Return (X, Y) of the center of cell containing provided text 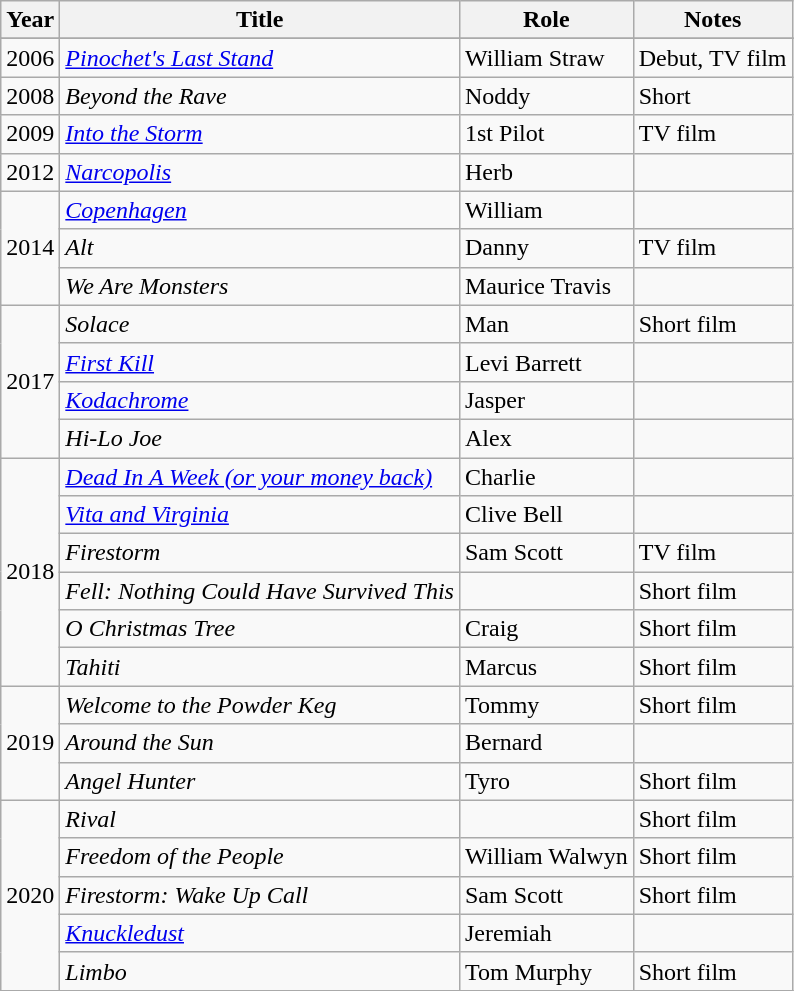
Narcopolis (260, 172)
2014 (30, 248)
Angel Hunter (260, 781)
William Walwyn (546, 857)
Charlie (546, 477)
Alt (260, 248)
Bernard (546, 743)
Welcome to the Powder Keg (260, 705)
Tom Murphy (546, 971)
Around the Sun (260, 743)
2020 (30, 895)
Noddy (546, 96)
William (546, 210)
Copenhagen (260, 210)
Year (30, 20)
Danny (546, 248)
Solace (260, 324)
Limbo (260, 971)
Tyro (546, 781)
Hi-Lo Joe (260, 438)
Firestorm (260, 553)
Pinochet's Last Stand (260, 58)
We Are Monsters (260, 286)
Notes (712, 20)
Dead In A Week (or your money back) (260, 477)
Jeremiah (546, 933)
Herb (546, 172)
Rival (260, 819)
Debut, TV film (712, 58)
Tahiti (260, 667)
Kodachrome (260, 400)
2006 (30, 58)
2017 (30, 381)
Knuckledust (260, 933)
Clive Bell (546, 515)
Man (546, 324)
Freedom of the People (260, 857)
Short (712, 96)
Role (546, 20)
Firestorm: Wake Up Call (260, 895)
Vita and Virginia (260, 515)
Marcus (546, 667)
Craig (546, 629)
Alex (546, 438)
First Kill (260, 362)
2012 (30, 172)
Beyond the Rave (260, 96)
1st Pilot (546, 134)
Into the Storm (260, 134)
William Straw (546, 58)
Levi Barrett (546, 362)
Maurice Travis (546, 286)
Tommy (546, 705)
2008 (30, 96)
O Christmas Tree (260, 629)
Title (260, 20)
2018 (30, 572)
Jasper (546, 400)
2009 (30, 134)
Fell: Nothing Could Have Survived This (260, 591)
2019 (30, 743)
